Pinpoint the cell where the given text exists, returning its (X, Y) midpoint coordinate. 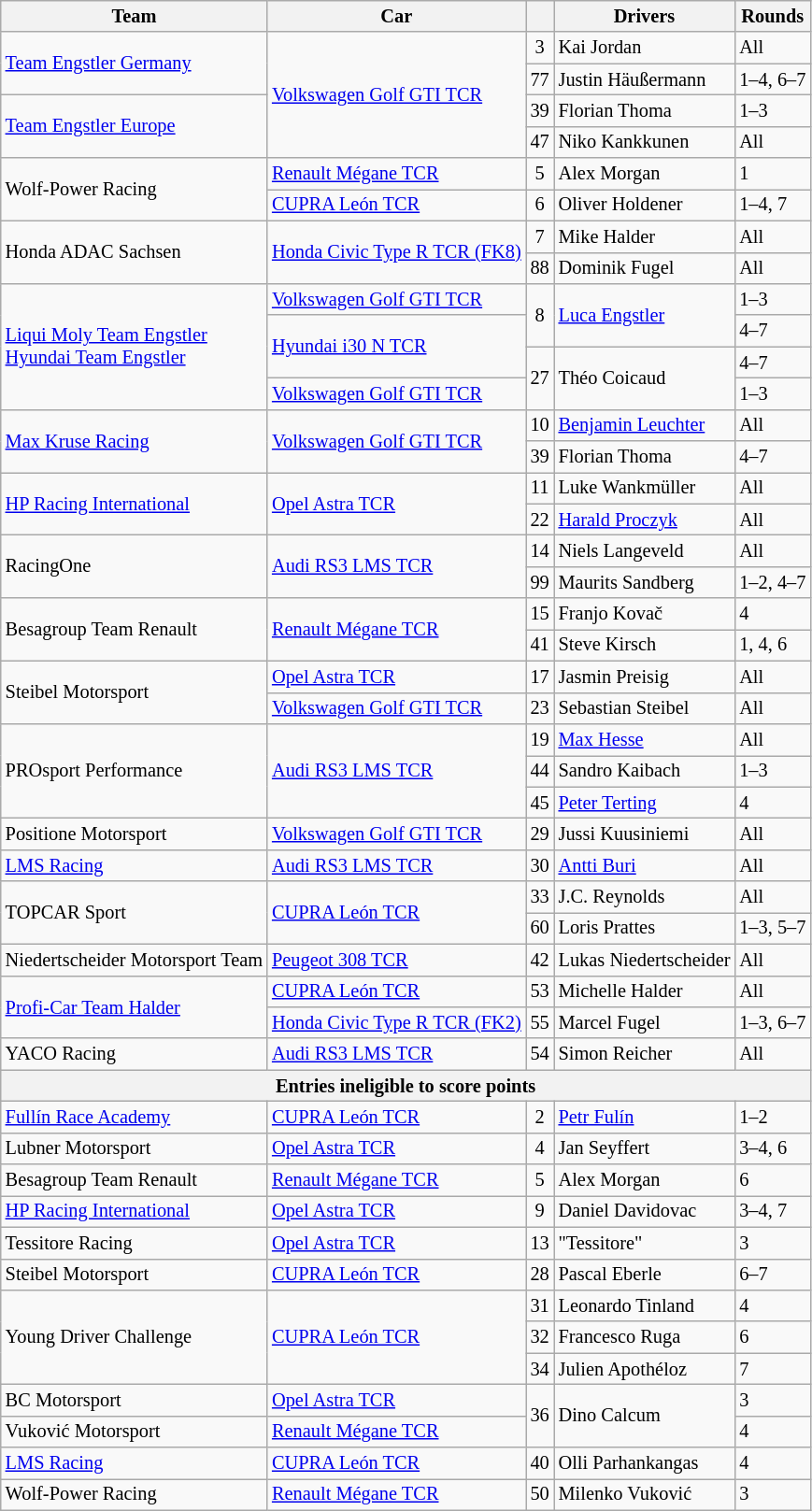
"Tessitore" (645, 1243)
Entries ineligible to score points (406, 1086)
Sandro Kaibach (645, 771)
15 (540, 614)
53 (540, 991)
J.C. Reynolds (645, 897)
Rounds (772, 16)
Positione Motorsport (135, 834)
Kai Jordan (645, 48)
34 (540, 1369)
YACO Racing (135, 1054)
Loris Prattes (645, 928)
9 (540, 1211)
Drivers (645, 16)
22 (540, 520)
Team Engstler Europe (135, 125)
Team (135, 16)
Harald Proczyk (645, 520)
44 (540, 771)
Simon Reicher (645, 1054)
13 (540, 1243)
Jussi Kuusiniemi (645, 834)
Car (396, 16)
1–4, 7 (772, 205)
1, 4, 6 (772, 645)
RacingOne (135, 566)
Max Kruse Racing (135, 441)
TOPCAR Sport (135, 912)
Tessitore Racing (135, 1243)
55 (540, 1022)
Leonardo Tinland (645, 1305)
Niels Langeveld (645, 550)
Luca Engstler (645, 314)
50 (540, 1494)
BC Motorsport (135, 1400)
1–4, 6–7 (772, 79)
Hyundai i30 N TCR (396, 346)
Fullín Race Academy (135, 1117)
Pascal Eberle (645, 1275)
3–4, 6 (772, 1148)
Benjamin Leuchter (645, 425)
45 (540, 803)
Antti Buri (645, 865)
27 (540, 378)
Jasmin Preisig (645, 677)
Peter Terting (645, 803)
Julien Apothéloz (645, 1369)
3–4, 7 (772, 1211)
32 (540, 1337)
Young Driver Challenge (135, 1336)
54 (540, 1054)
40 (540, 1463)
42 (540, 960)
Michelle Halder (645, 991)
Honda Civic Type R TCR (FK2) (396, 1022)
PROsport Performance (135, 770)
99 (540, 582)
1–2 (772, 1117)
Franjo Kovač (645, 614)
77 (540, 79)
47 (540, 142)
17 (540, 677)
Niko Kankkunen (645, 142)
Maurits Sandberg (645, 582)
33 (540, 897)
Jan Seyffert (645, 1148)
Honda Civic Type R TCR (FK8) (396, 252)
1–2, 4–7 (772, 582)
Petr Fulín (645, 1117)
Honda ADAC Sachsen (135, 252)
30 (540, 865)
Oliver Holdener (645, 205)
Team Engstler Germany (135, 64)
29 (540, 834)
Lukas Niedertscheider (645, 960)
Sebastian Steibel (645, 708)
1 (772, 174)
Niedertscheider Motorsport Team (135, 960)
8 (540, 314)
Lubner Motorsport (135, 1148)
Milenko Vuković (645, 1494)
Profi-Car Team Halder (135, 1007)
41 (540, 645)
2 (540, 1117)
1–3, 5–7 (772, 928)
Justin Häußermann (645, 79)
Mike Halder (645, 236)
Dino Calcum (645, 1415)
Max Hesse (645, 739)
Steve Kirsch (645, 645)
Peugeot 308 TCR (396, 960)
Liqui Moly Team Engstler Hyundai Team Engstler (135, 346)
28 (540, 1275)
Daniel Davidovac (645, 1211)
Vuković Motorsport (135, 1432)
Luke Wankmüller (645, 488)
88 (540, 268)
14 (540, 550)
60 (540, 928)
31 (540, 1305)
Théo Coicaud (645, 378)
19 (540, 739)
Marcel Fugel (645, 1022)
Dominik Fugel (645, 268)
10 (540, 425)
1–3, 6–7 (772, 1022)
36 (540, 1415)
23 (540, 708)
Francesco Ruga (645, 1337)
11 (540, 488)
Olli Parhankangas (645, 1463)
6–7 (772, 1275)
